From the cell containing the given text, extract its center point as [X, Y] coordinate. 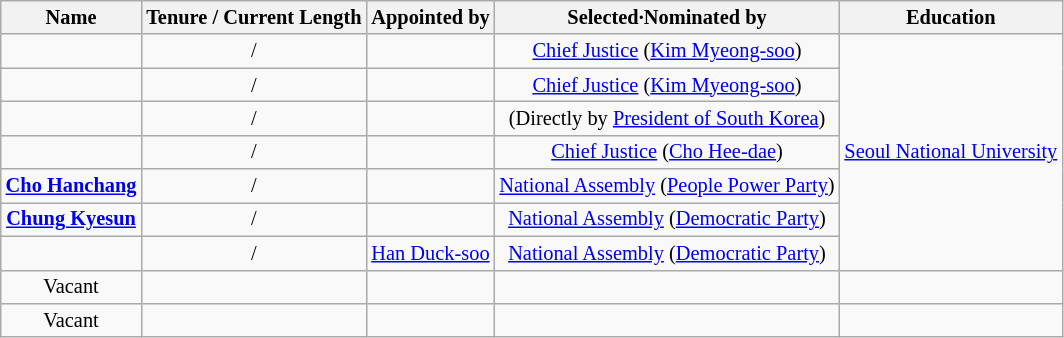
(Directly by President of South Korea) [668, 118]
Education [950, 17]
National Assembly (People Power Party) [668, 186]
Name [72, 17]
Appointed by [430, 17]
Han Duck-soo [430, 253]
Chief Justice (Cho Hee-dae) [668, 152]
Seoul National University [950, 152]
Tenure / Current Length [254, 17]
Selected·Nominated by [668, 17]
Chung Kyesun [72, 219]
Cho Hanchang [72, 186]
